Search for the cell housing the specified text and yield its [X, Y] center coordinate. 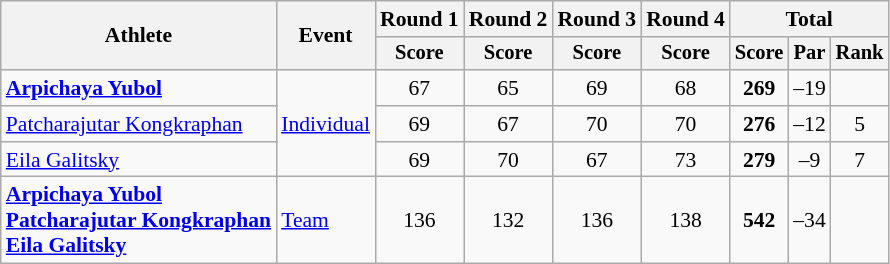
7 [860, 160]
5 [860, 124]
Patcharajutar Kongkraphan [138, 124]
Arpichaya Yubol [138, 88]
279 [759, 160]
Round 1 [420, 19]
–19 [810, 88]
65 [508, 88]
Rank [860, 54]
542 [759, 220]
Team [326, 220]
Round 3 [596, 19]
138 [686, 220]
276 [759, 124]
Athlete [138, 36]
Total [809, 19]
68 [686, 88]
Round 4 [686, 19]
Arpichaya YubolPatcharajutar KongkraphanEila Galitsky [138, 220]
Individual [326, 124]
269 [759, 88]
–12 [810, 124]
–34 [810, 220]
132 [508, 220]
Par [810, 54]
–9 [810, 160]
Eila Galitsky [138, 160]
Event [326, 36]
Round 2 [508, 19]
73 [686, 160]
